For the text-containing cell, return its midpoint in [X, Y] coordinate format. 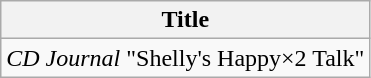
Title [186, 20]
CD Journal "Shelly's Happy×2 Talk" [186, 58]
